Locate the cell with the specified text and output its (X, Y) center coordinate. 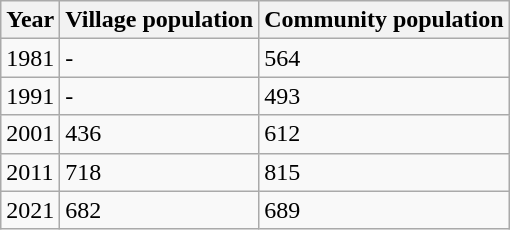
Year (30, 20)
718 (160, 172)
2011 (30, 172)
2001 (30, 134)
682 (160, 210)
815 (384, 172)
436 (160, 134)
612 (384, 134)
689 (384, 210)
Community population (384, 20)
1991 (30, 96)
493 (384, 96)
564 (384, 58)
Village population (160, 20)
1981 (30, 58)
2021 (30, 210)
